Extract the (x, y) coordinate from the center of the cell holding the provided text.  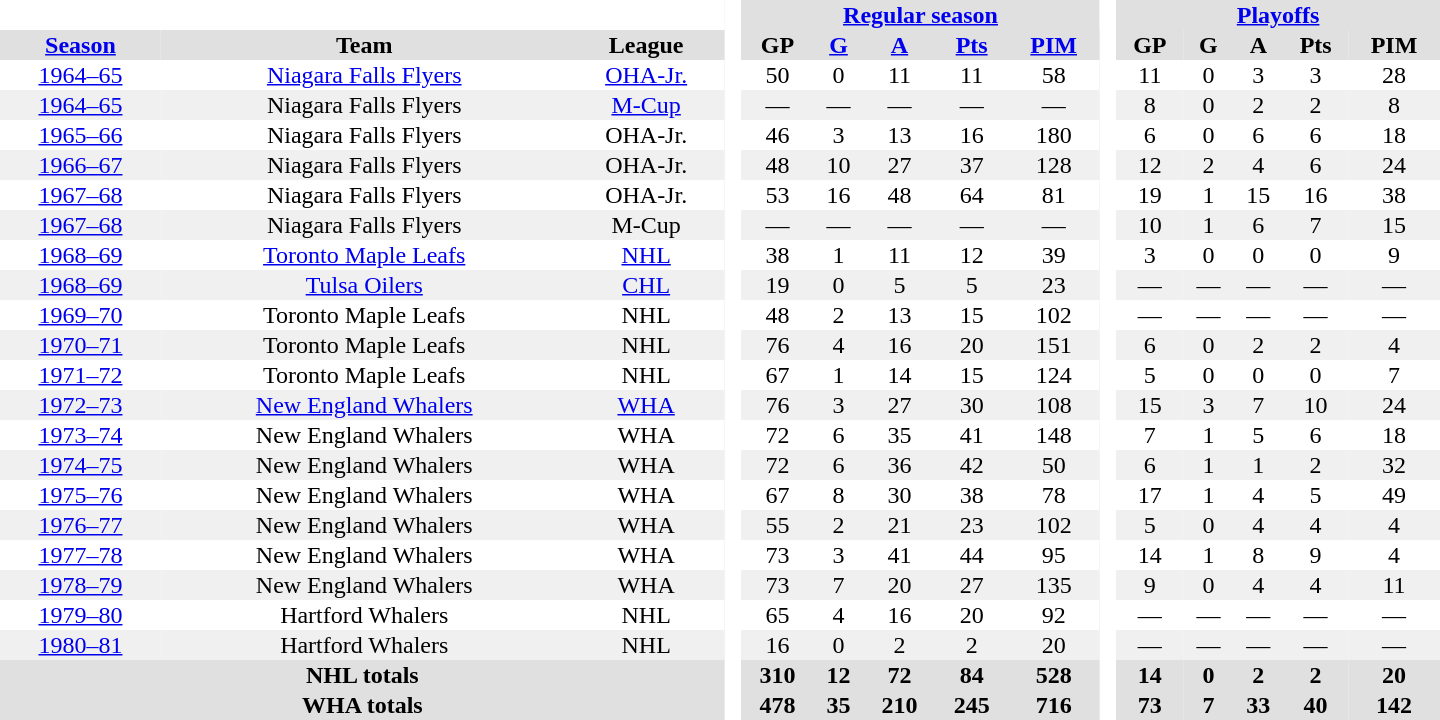
36 (899, 465)
League (646, 45)
17 (1150, 495)
28 (1394, 75)
CHL (646, 285)
Tulsa Oilers (364, 285)
478 (777, 705)
1978–79 (80, 585)
1965–66 (80, 135)
528 (1054, 675)
716 (1054, 705)
49 (1394, 495)
42 (972, 465)
84 (972, 675)
46 (777, 135)
1977–78 (80, 555)
NHL totals (362, 675)
1980–81 (80, 645)
245 (972, 705)
128 (1054, 165)
78 (1054, 495)
124 (1054, 375)
1976–77 (80, 525)
33 (1258, 705)
58 (1054, 75)
135 (1054, 585)
180 (1054, 135)
Regular season (920, 15)
1969–70 (80, 315)
Season (80, 45)
310 (777, 675)
108 (1054, 405)
Playoffs (1278, 15)
1973–74 (80, 435)
81 (1054, 195)
37 (972, 165)
55 (777, 525)
1975–76 (80, 495)
Team (364, 45)
53 (777, 195)
142 (1394, 705)
210 (899, 705)
21 (899, 525)
151 (1054, 345)
92 (1054, 615)
40 (1316, 705)
1979–80 (80, 615)
1971–72 (80, 375)
1970–71 (80, 345)
148 (1054, 435)
95 (1054, 555)
32 (1394, 465)
44 (972, 555)
64 (972, 195)
1974–75 (80, 465)
65 (777, 615)
WHA totals (362, 705)
39 (1054, 255)
1966–67 (80, 165)
1972–73 (80, 405)
